From the cell containing the given text, extract its center point as [x, y] coordinate. 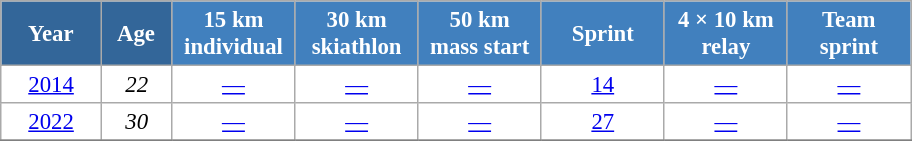
14 [602, 85]
15 km individual [234, 34]
30 [136, 122]
27 [602, 122]
2022 [52, 122]
2014 [52, 85]
30 km skiathlon [356, 34]
Sprint [602, 34]
Age [136, 34]
22 [136, 85]
Year [52, 34]
Team sprint [848, 34]
50 km mass start [480, 34]
4 × 10 km relay [726, 34]
